Scan for the cell matching the given text and deliver its (X, Y) coordinate at center. 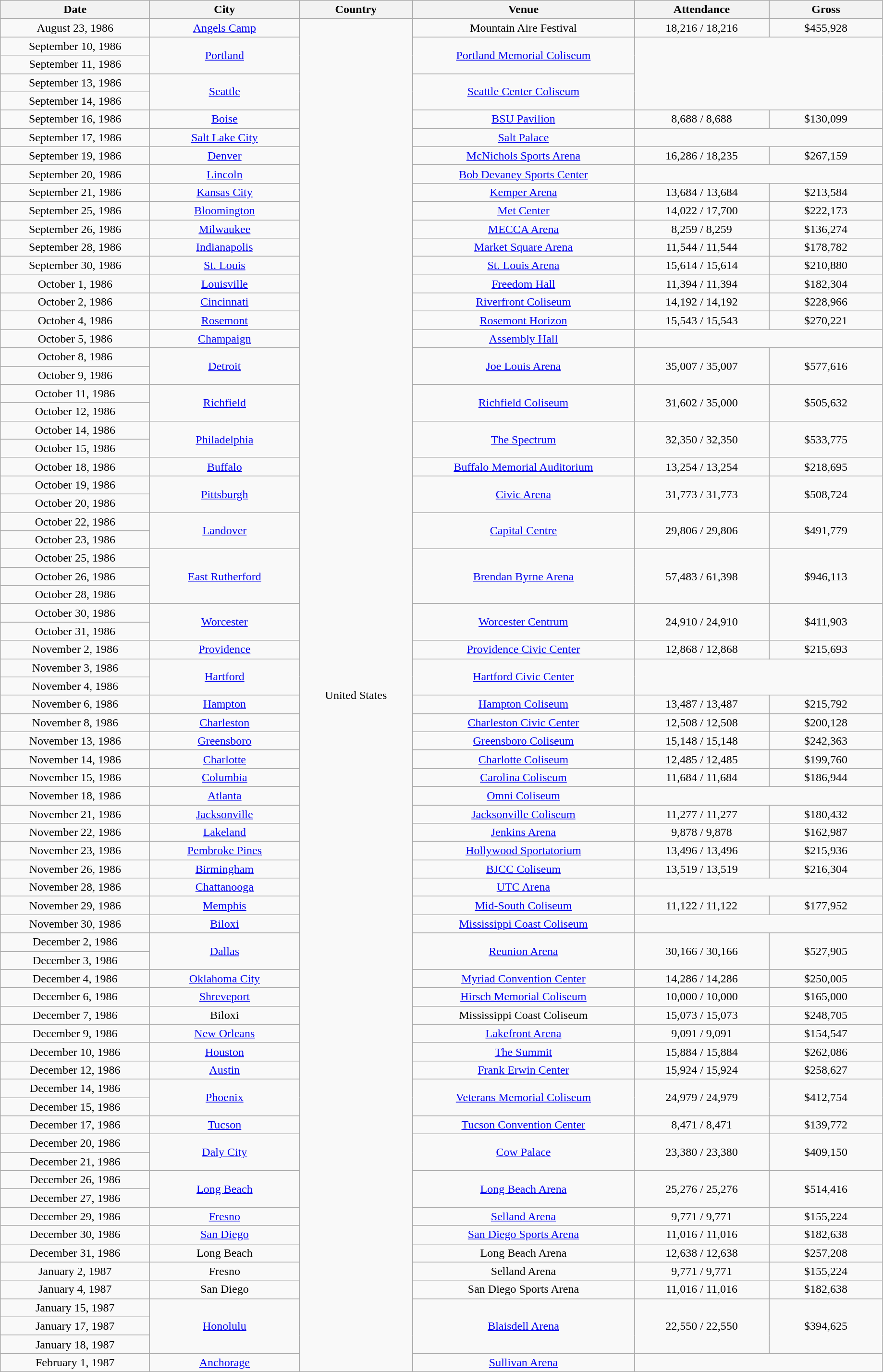
Pembroke Pines (225, 851)
Tucson Convention Center (524, 1125)
Memphis (225, 906)
15,543 / 15,543 (701, 320)
Attendance (701, 10)
Hirsch Memorial Coliseum (524, 997)
December 4, 1986 (75, 979)
Phoenix (225, 1097)
Pittsburgh (225, 494)
November 28, 1986 (75, 887)
September 26, 1986 (75, 229)
$215,693 (826, 649)
8,688 / 8,688 (701, 119)
$162,987 (826, 833)
October 5, 1986 (75, 339)
Worcester Centrum (524, 622)
Lincoln (225, 174)
September 10, 1986 (75, 46)
Bob Devaney Sports Center (524, 174)
Charlotte Coliseum (524, 759)
August 23, 1986 (75, 28)
October 12, 1986 (75, 412)
Kemper Arena (524, 192)
January 2, 1987 (75, 1271)
Richfield (225, 403)
Portland Memorial Coliseum (524, 55)
December 26, 1986 (75, 1180)
25,276 / 25,276 (701, 1189)
Omni Coliseum (524, 796)
$248,705 (826, 1015)
Angels Camp (225, 28)
$165,000 (826, 997)
McNichols Sports Arena (524, 156)
Venue (524, 10)
Buffalo (225, 466)
$257,208 (826, 1253)
MECCA Arena (524, 229)
Tucson (225, 1125)
Hollywood Sportatorium (524, 851)
September 28, 1986 (75, 247)
Blaisdell Arena (524, 1326)
Market Square Arena (524, 247)
Milwaukee (225, 229)
Freedom Hall (524, 284)
December 10, 1986 (75, 1052)
15,148 / 15,148 (701, 741)
Anchorage (225, 1362)
$180,432 (826, 814)
13,254 / 13,254 (701, 466)
December 29, 1986 (75, 1216)
Date (75, 10)
East Rutherford (225, 576)
Cincinnati (225, 302)
Buffalo Memorial Auditorium (524, 466)
11,394 / 11,394 (701, 284)
Mid-South Coliseum (524, 906)
January 15, 1987 (75, 1308)
$258,627 (826, 1070)
New Orleans (225, 1033)
City (225, 10)
October 30, 1986 (75, 613)
December 30, 1986 (75, 1235)
November 4, 1986 (75, 686)
October 18, 1986 (75, 466)
13,519 / 13,519 (701, 869)
September 11, 1986 (75, 64)
December 20, 1986 (75, 1143)
November 8, 1986 (75, 723)
12,508 / 12,508 (701, 723)
December 27, 1986 (75, 1198)
BJCC Coliseum (524, 869)
Kansas City (225, 192)
24,979 / 24,979 (701, 1097)
Houston (225, 1052)
$262,086 (826, 1052)
13,496 / 13,496 (701, 851)
October 20, 1986 (75, 503)
October 23, 1986 (75, 540)
Indianapolis (225, 247)
29,806 / 29,806 (701, 530)
November 6, 1986 (75, 704)
$514,416 (826, 1189)
11,277 / 11,277 (701, 814)
November 15, 1986 (75, 777)
Worcester (225, 622)
15,884 / 15,884 (701, 1052)
Boise (225, 119)
Oklahoma City (225, 979)
$527,905 (826, 951)
$216,304 (826, 869)
St. Louis Arena (524, 266)
Sullivan Arena (524, 1362)
$178,782 (826, 247)
$491,779 (826, 530)
Carolina Coliseum (524, 777)
November 3, 1986 (75, 668)
9,091 / 9,091 (701, 1033)
22,550 / 22,550 (701, 1326)
12,485 / 12,485 (701, 759)
Portland (225, 55)
UTC Arena (524, 887)
$508,724 (826, 494)
September 25, 1986 (75, 210)
Reunion Arena (524, 951)
Mountain Aire Festival (524, 28)
9,878 / 9,878 (701, 833)
$218,695 (826, 466)
14,286 / 14,286 (701, 979)
$154,547 (826, 1033)
Charlotte (225, 759)
November 14, 1986 (75, 759)
Country (356, 10)
September 30, 1986 (75, 266)
November 29, 1986 (75, 906)
October 28, 1986 (75, 595)
Birmingham (225, 869)
The Spectrum (524, 439)
$186,944 (826, 777)
$577,616 (826, 366)
$270,221 (826, 320)
$182,304 (826, 284)
$199,760 (826, 759)
Atlanta (225, 796)
Jenkins Arena (524, 833)
Myriad Convention Center (524, 979)
November 30, 1986 (75, 924)
October 11, 1986 (75, 393)
Providence Civic Center (524, 649)
Columbia (225, 777)
$250,005 (826, 979)
Honolulu (225, 1326)
United States (356, 696)
September 14, 1986 (75, 101)
Greensboro (225, 741)
December 7, 1986 (75, 1015)
October 2, 1986 (75, 302)
Salt Lake City (225, 137)
$505,632 (826, 403)
$139,772 (826, 1125)
10,000 / 10,000 (701, 997)
Lakefront Arena (524, 1033)
11,122 / 11,122 (701, 906)
Shreveport (225, 997)
16,286 / 18,235 (701, 156)
23,380 / 23,380 (701, 1152)
12,638 / 12,638 (701, 1253)
31,773 / 31,773 (701, 494)
Civic Arena (524, 494)
18,216 / 18,216 (701, 28)
November 2, 1986 (75, 649)
December 14, 1986 (75, 1088)
October 31, 1986 (75, 631)
October 15, 1986 (75, 448)
January 18, 1987 (75, 1344)
Charleston (225, 723)
Louisville (225, 284)
October 19, 1986 (75, 485)
Hartford (225, 677)
Dallas (225, 951)
November 26, 1986 (75, 869)
December 3, 1986 (75, 960)
September 20, 1986 (75, 174)
Riverfront Coliseum (524, 302)
December 15, 1986 (75, 1106)
$533,775 (826, 439)
$228,966 (826, 302)
Philadelphia (225, 439)
Cow Palace (524, 1152)
Hampton (225, 704)
November 23, 1986 (75, 851)
$411,903 (826, 622)
24,910 / 24,910 (701, 622)
$242,363 (826, 741)
Denver (225, 156)
12,868 / 12,868 (701, 649)
$200,128 (826, 723)
$946,113 (826, 576)
$215,936 (826, 851)
13,684 / 13,684 (701, 192)
Lakeland (225, 833)
Landover (225, 530)
December 17, 1986 (75, 1125)
December 21, 1986 (75, 1162)
October 26, 1986 (75, 576)
Austin (225, 1070)
October 8, 1986 (75, 357)
32,350 / 32,350 (701, 439)
8,471 / 8,471 (701, 1125)
September 21, 1986 (75, 192)
$130,099 (826, 119)
$222,173 (826, 210)
$136,274 (826, 229)
14,022 / 17,700 (701, 210)
December 31, 1986 (75, 1253)
Veterans Memorial Coliseum (524, 1097)
November 21, 1986 (75, 814)
November 22, 1986 (75, 833)
September 13, 1986 (75, 83)
October 4, 1986 (75, 320)
September 19, 1986 (75, 156)
15,614 / 15,614 (701, 266)
Assembly Hall (524, 339)
Charleston Civic Center (524, 723)
13,487 / 13,487 (701, 704)
Rosemont (225, 320)
Frank Erwin Center (524, 1070)
$455,928 (826, 28)
September 17, 1986 (75, 137)
$215,792 (826, 704)
Gross (826, 10)
December 12, 1986 (75, 1070)
December 2, 1986 (75, 942)
14,192 / 14,192 (701, 302)
11,544 / 11,544 (701, 247)
October 14, 1986 (75, 430)
Hartford Civic Center (524, 677)
Daly City (225, 1152)
Richfield Coliseum (524, 403)
$267,159 (826, 156)
October 22, 1986 (75, 521)
October 9, 1986 (75, 375)
November 13, 1986 (75, 741)
Chattanooga (225, 887)
February 1, 1987 (75, 1362)
Jacksonville (225, 814)
St. Louis (225, 266)
Met Center (524, 210)
September 16, 1986 (75, 119)
15,073 / 15,073 (701, 1015)
57,483 / 61,398 (701, 576)
Joe Louis Arena (524, 366)
Seattle (225, 92)
January 4, 1987 (75, 1289)
Champaign (225, 339)
Salt Palace (524, 137)
Seattle Center Coliseum (524, 92)
Detroit (225, 366)
Providence (225, 649)
December 9, 1986 (75, 1033)
35,007 / 35,007 (701, 366)
October 25, 1986 (75, 558)
Brendan Byrne Arena (524, 576)
11,684 / 11,684 (701, 777)
Hampton Coliseum (524, 704)
Bloomington (225, 210)
BSU Pavilion (524, 119)
October 1, 1986 (75, 284)
31,602 / 35,000 (701, 403)
November 18, 1986 (75, 796)
$213,584 (826, 192)
Greensboro Coliseum (524, 741)
30,166 / 30,166 (701, 951)
Jacksonville Coliseum (524, 814)
15,924 / 15,924 (701, 1070)
$177,952 (826, 906)
Capital Centre (524, 530)
December 6, 1986 (75, 997)
Rosemont Horizon (524, 320)
$210,880 (826, 266)
8,259 / 8,259 (701, 229)
January 17, 1987 (75, 1326)
$412,754 (826, 1097)
$409,150 (826, 1152)
The Summit (524, 1052)
$394,625 (826, 1326)
